Pinpoint the cell where the given text exists, returning its (x, y) midpoint coordinate. 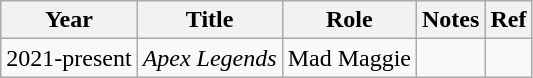
Mad Maggie (349, 58)
2021-present (69, 58)
Apex Legends (210, 58)
Title (210, 20)
Notes (451, 20)
Ref (508, 20)
Role (349, 20)
Year (69, 20)
